Pinpoint the cell where the given text exists, returning its (x, y) midpoint coordinate. 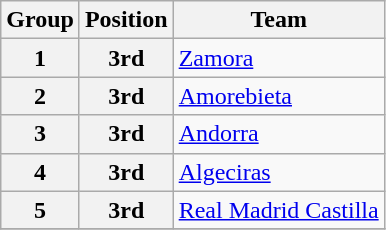
1 (40, 58)
3 (40, 134)
2 (40, 96)
Algeciras (278, 172)
Andorra (278, 134)
Real Madrid Castilla (278, 210)
Zamora (278, 58)
Group (40, 20)
Team (278, 20)
5 (40, 210)
4 (40, 172)
Amorebieta (278, 96)
Position (126, 20)
